Provide the [x, y] coordinate of the cell's center where the given text is located.  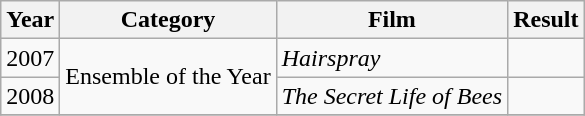
Hairspray [392, 58]
2007 [30, 58]
Film [392, 20]
2008 [30, 96]
Ensemble of the Year [168, 77]
The Secret Life of Bees [392, 96]
Category [168, 20]
Result [546, 20]
Year [30, 20]
